Capture the cell that displays the provided text and extract its (x, y) central coordinate. 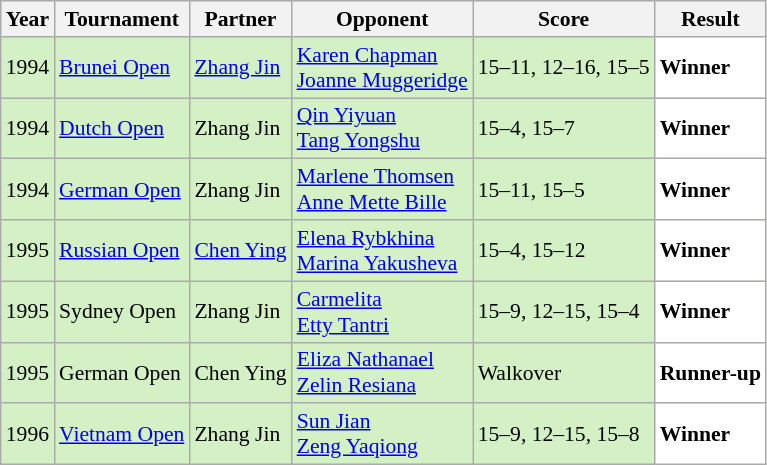
Russian Open (122, 250)
Runner-up (710, 372)
Walkover (564, 372)
Brunei Open (122, 68)
1996 (28, 434)
Opponent (382, 19)
15–9, 12–15, 15–4 (564, 312)
Partner (240, 19)
Score (564, 19)
Sydney Open (122, 312)
Marlene Thomsen Anne Mette Bille (382, 190)
Tournament (122, 19)
Eliza Nathanael Zelin Resiana (382, 372)
Carmelita Etty Tantri (382, 312)
15–11, 12–16, 15–5 (564, 68)
15–4, 15–12 (564, 250)
Elena Rybkhina Marina Yakusheva (382, 250)
15–9, 12–15, 15–8 (564, 434)
Result (710, 19)
Karen Chapman Joanne Muggeridge (382, 68)
Dutch Open (122, 128)
15–4, 15–7 (564, 128)
15–11, 15–5 (564, 190)
Year (28, 19)
Qin Yiyuan Tang Yongshu (382, 128)
Sun Jian Zeng Yaqiong (382, 434)
Vietnam Open (122, 434)
